Capture the cell that displays the provided text and extract its [x, y] central coordinate. 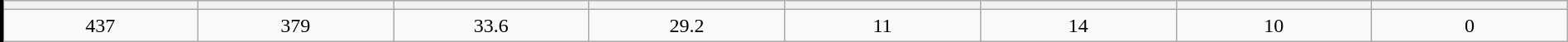
0 [1470, 26]
379 [296, 26]
29.2 [686, 26]
10 [1274, 26]
14 [1078, 26]
437 [99, 26]
11 [883, 26]
33.6 [491, 26]
